Return the [x, y] coordinate for the center point of the cell that contains the specified text.  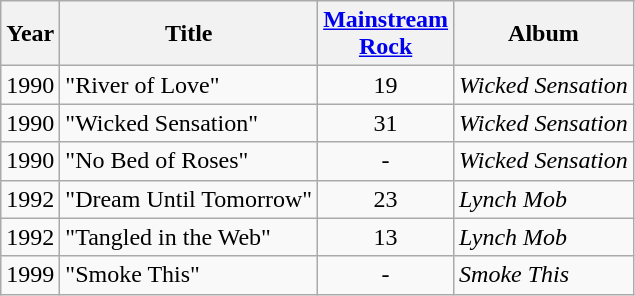
"No Bed of Roses" [189, 161]
"Wicked Sensation" [189, 123]
Year [30, 34]
1999 [30, 275]
19 [386, 85]
Title [189, 34]
Smoke This [544, 275]
Album [544, 34]
"Dream Until Tomorrow" [189, 199]
23 [386, 199]
31 [386, 123]
"Smoke This" [189, 275]
13 [386, 237]
Mainstream Rock [386, 34]
"Tangled in the Web" [189, 237]
"River of Love" [189, 85]
